Detect which cell encompasses the target text, then output its [x, y] center coordinate. 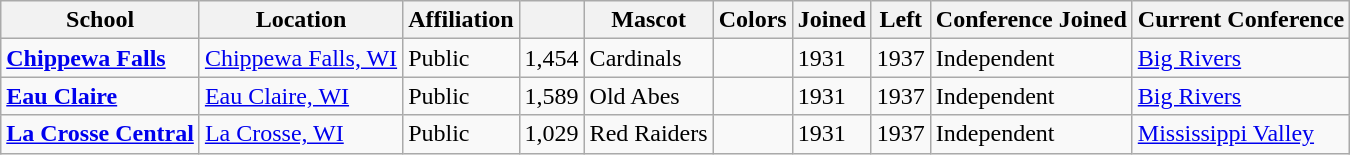
Left [900, 20]
Current Conference [1240, 20]
La Crosse Central [100, 134]
Old Abes [648, 96]
1,029 [552, 134]
La Crosse, WI [300, 134]
School [100, 20]
Chippewa Falls, WI [300, 58]
Red Raiders [648, 134]
Eau Claire, WI [300, 96]
Conference Joined [1031, 20]
Location [300, 20]
Eau Claire [100, 96]
Mississippi Valley [1240, 134]
Affiliation [461, 20]
Mascot [648, 20]
1,454 [552, 58]
Joined [832, 20]
1,589 [552, 96]
Colors [752, 20]
Cardinals [648, 58]
Chippewa Falls [100, 58]
